Return the [x, y] coordinate for the center point of the cell that contains the specified text.  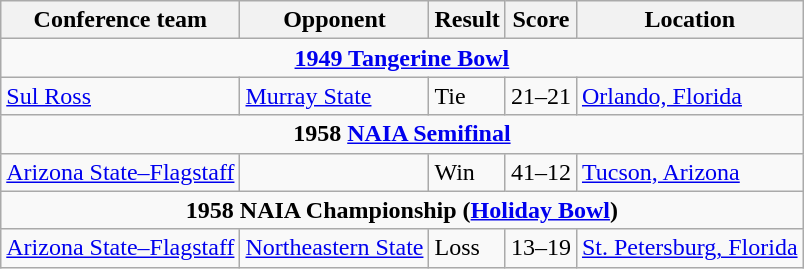
Northeastern State [334, 248]
Sul Ross [120, 96]
Orlando, Florida [690, 96]
Location [690, 20]
1949 Tangerine Bowl [402, 58]
21–21 [540, 96]
Tie [467, 96]
Result [467, 20]
13–19 [540, 248]
Tucson, Arizona [690, 172]
Murray State [334, 96]
1958 NAIA Championship (Holiday Bowl) [402, 210]
Loss [467, 248]
St. Petersburg, Florida [690, 248]
Win [467, 172]
1958 NAIA Semifinal [402, 134]
Conference team [120, 20]
Score [540, 20]
Opponent [334, 20]
41–12 [540, 172]
